Locate the cell with the specified text and output its [X, Y] center coordinate. 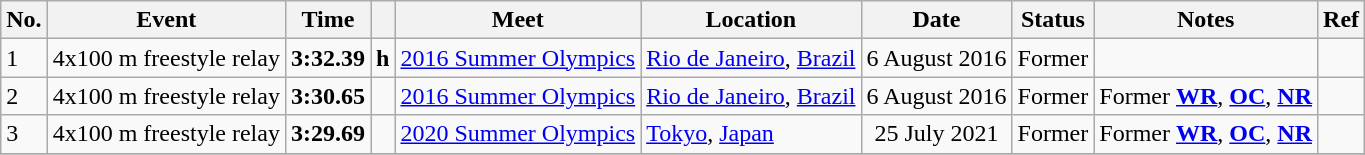
25 July 2021 [936, 134]
Notes [1206, 20]
Ref [1342, 20]
Time [328, 20]
2 [24, 96]
3 [24, 134]
Location [751, 20]
Event [166, 20]
Meet [518, 20]
3:29.69 [328, 134]
Date [936, 20]
No. [24, 20]
h [383, 58]
Status [1053, 20]
3:30.65 [328, 96]
1 [24, 58]
2020 Summer Olympics [518, 134]
Tokyo, Japan [751, 134]
3:32.39 [328, 58]
